Return [X, Y] of the center of cell containing provided text 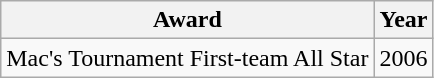
Year [404, 20]
Award [188, 20]
2006 [404, 58]
Mac's Tournament First-team All Star [188, 58]
